Find where the given text appears and provide that cell's center as [x, y] coordinate. 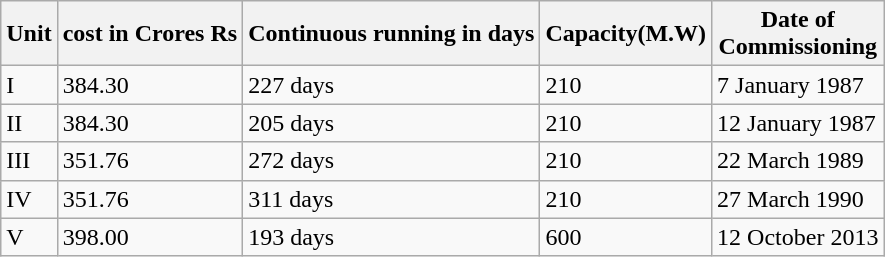
193 days [392, 237]
12 October 2013 [798, 237]
311 days [392, 199]
II [29, 123]
Continuous running in days [392, 34]
600 [626, 237]
12 January 1987 [798, 123]
V [29, 237]
III [29, 161]
cost in Crores Rs [150, 34]
27 March 1990 [798, 199]
227 days [392, 85]
Date ofCommissioning [798, 34]
22 March 1989 [798, 161]
7 January 1987 [798, 85]
398.00 [150, 237]
IV [29, 199]
205 days [392, 123]
272 days [392, 161]
I [29, 85]
Capacity(M.W) [626, 34]
Unit [29, 34]
